Return the (X, Y) coordinate for the center point of the cell that contains the specified text.  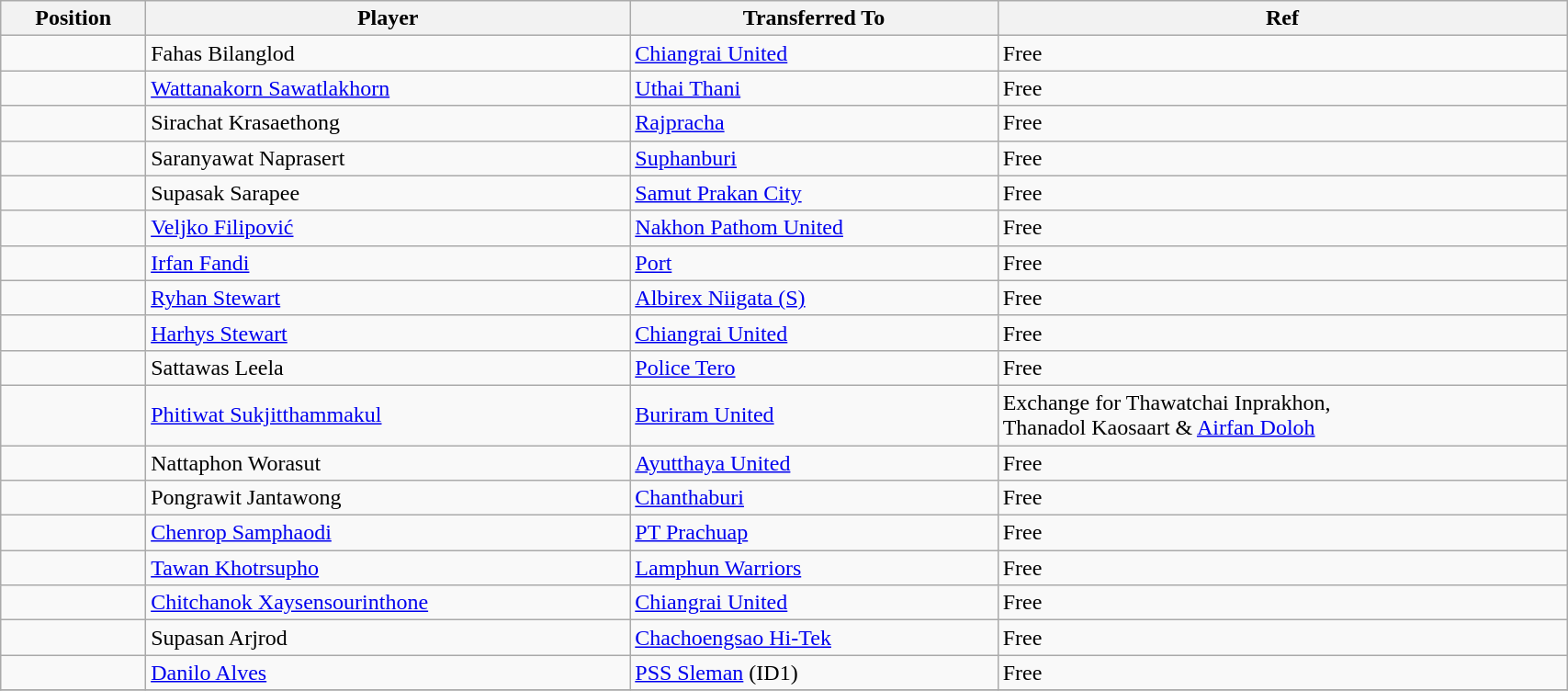
Nattaphon Worasut (388, 462)
Pongrawit Jantawong (388, 498)
Supasak Sarapee (388, 193)
Sattawas Leela (388, 368)
Ayutthaya United (814, 462)
Chanthaburi (814, 498)
Uthai Thani (814, 88)
Samut Prakan City (814, 193)
Sirachat Krasaethong (388, 123)
Ryhan Stewart (388, 298)
PT Prachuap (814, 533)
Chitchanok Xaysensourinthone (388, 603)
Danilo Alves (388, 673)
Ref (1282, 18)
Harhys Stewart (388, 333)
Irfan Fandi (388, 263)
Fahas Bilanglod (388, 53)
Chachoengsao Hi-Tek (814, 638)
Position (73, 18)
Veljko Filipović (388, 228)
Nakhon Pathom United (814, 228)
Rajpracha (814, 123)
Supasan Arjrod (388, 638)
Lamphun Warriors (814, 568)
Police Tero (814, 368)
PSS Sleman (ID1) (814, 673)
Player (388, 18)
Wattanakorn Sawatlakhorn (388, 88)
Phitiwat Sukjitthammakul (388, 415)
Tawan Khotrsupho (388, 568)
Saranyawat Naprasert (388, 158)
Exchange for Thawatchai Inprakhon, Thanadol Kaosaart & Airfan Doloh (1282, 415)
Chenrop Samphaodi (388, 533)
Suphanburi (814, 158)
Buriram United (814, 415)
Transferred To (814, 18)
Albirex Niigata (S) (814, 298)
Port (814, 263)
